Determine the [X, Y] coordinate at the center of the cell enclosing the given text.  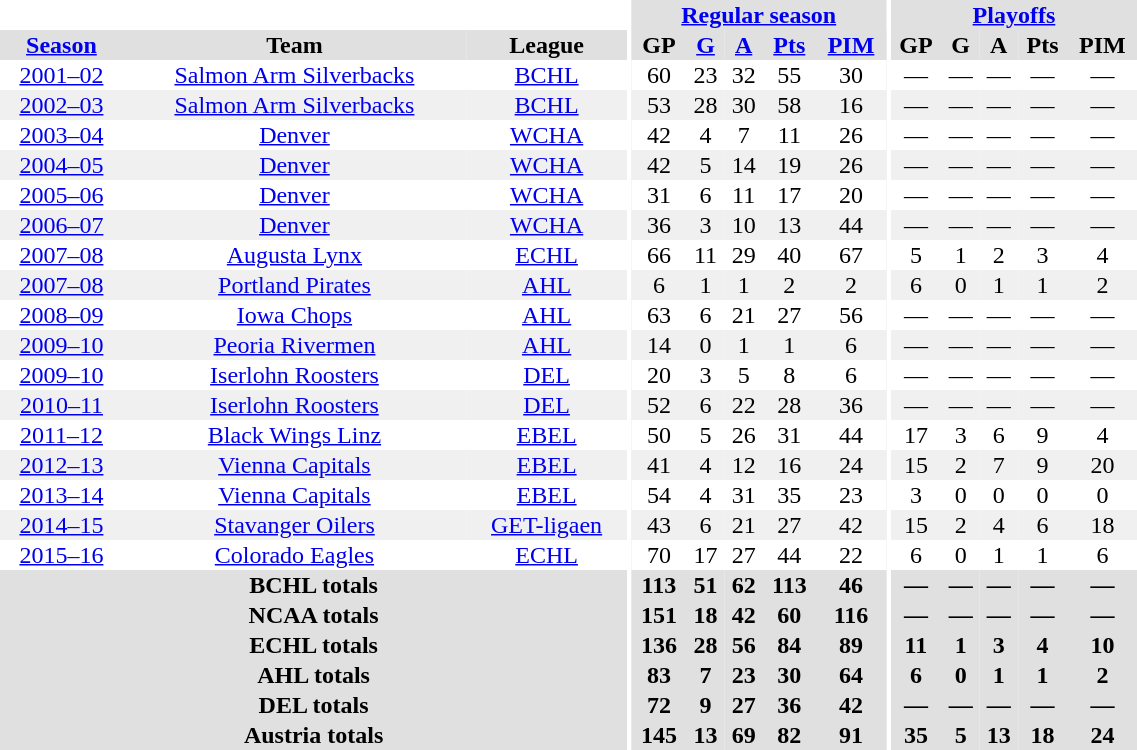
BCHL totals [314, 585]
50 [658, 435]
2015–16 [62, 555]
145 [658, 735]
Iowa Chops [294, 315]
91 [851, 735]
67 [851, 255]
Team [294, 45]
116 [851, 615]
55 [790, 75]
43 [658, 525]
2005–06 [62, 195]
2006–07 [62, 225]
51 [705, 585]
82 [790, 735]
NCAA totals [314, 615]
53 [658, 105]
8 [790, 375]
63 [658, 315]
89 [851, 645]
GET-ligaen [546, 525]
19 [790, 165]
2012–13 [62, 465]
2010–11 [62, 405]
Peoria Rivermen [294, 345]
Portland Pirates [294, 285]
League [546, 45]
151 [658, 615]
29 [744, 255]
2001–02 [62, 75]
66 [658, 255]
52 [658, 405]
2014–15 [62, 525]
Regular season [758, 15]
DEL totals [314, 705]
84 [790, 645]
41 [658, 465]
83 [658, 675]
136 [658, 645]
40 [790, 255]
Austria totals [314, 735]
2002–03 [62, 105]
Playoffs [1014, 15]
2013–14 [62, 495]
62 [744, 585]
58 [790, 105]
54 [658, 495]
AHL totals [314, 675]
2011–12 [62, 435]
Season [62, 45]
70 [658, 555]
2003–04 [62, 135]
2008–09 [62, 315]
64 [851, 675]
32 [744, 75]
Augusta Lynx [294, 255]
12 [744, 465]
Stavanger Oilers [294, 525]
69 [744, 735]
72 [658, 705]
Colorado Eagles [294, 555]
Black Wings Linz [294, 435]
ECHL totals [314, 645]
2004–05 [62, 165]
46 [851, 585]
